Scan for the cell matching the given text and deliver its (x, y) coordinate at center. 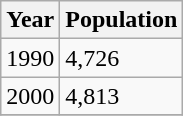
4,813 (122, 96)
4,726 (122, 58)
Population (122, 20)
1990 (30, 58)
Year (30, 20)
2000 (30, 96)
